Capture the cell that displays the provided text and extract its (X, Y) central coordinate. 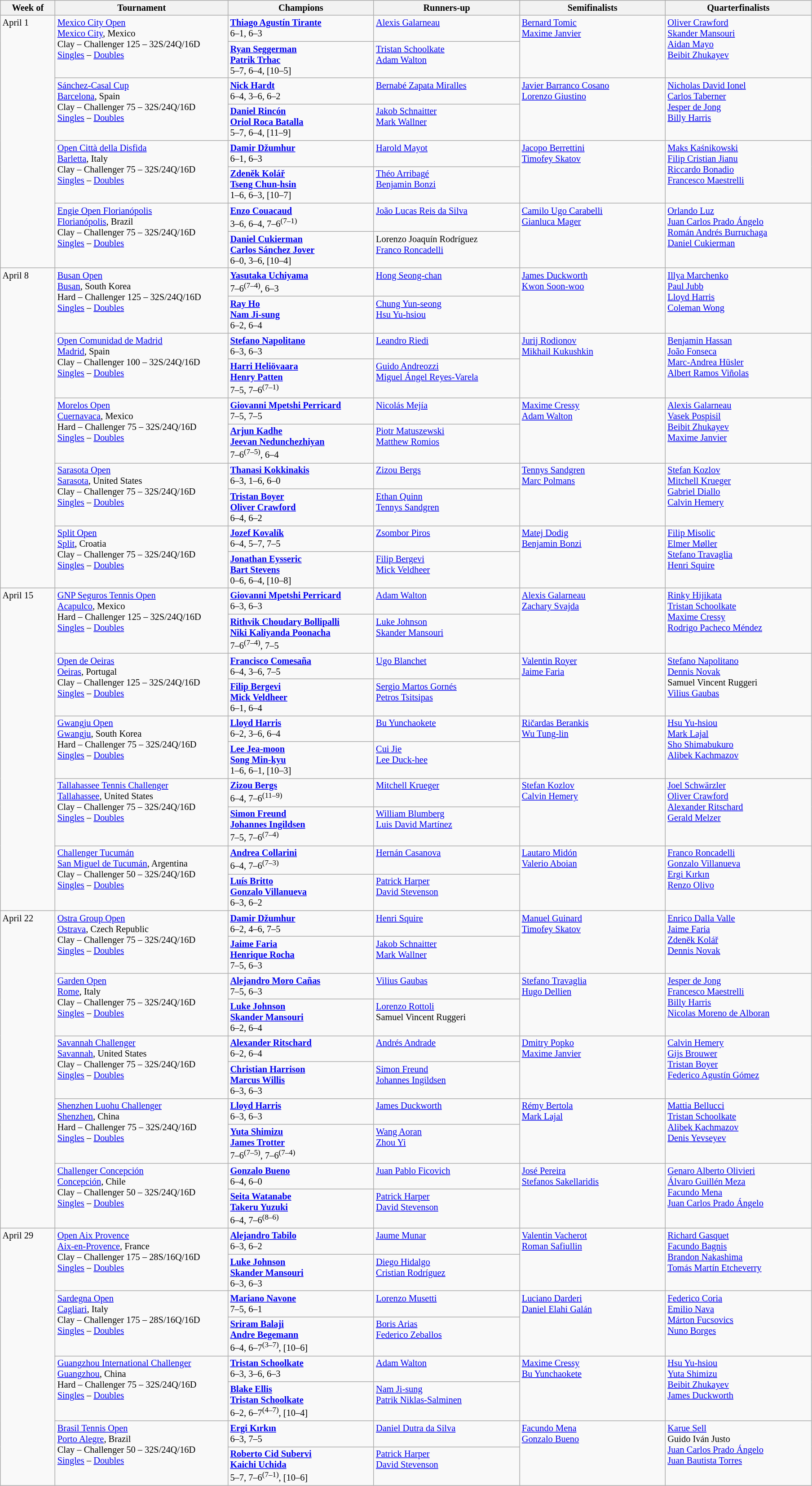
Busan OpenBusan, South Korea Hard – Challenger 125 – 32S/24Q/16DSingles – Doubles (142, 301)
Runners-up (446, 8)
Tournament (142, 8)
Chung Yun-seong Hsu Yu-hsiou (446, 315)
Luke Johnson Skander Mansouri6–3, 6–3 (301, 1273)
Théo Arribagé Benjamin Bonzi (446, 185)
Ostra Group OpenOstrava, Czech Republic Clay – Challenger 75 – 32S/24Q/16DSingles – Doubles (142, 942)
April 22 (28, 1069)
Open Aix ProvenceAix-en-Provence, France Clay – Challenger 175 – 28S/16Q/16DSingles – Doubles (142, 1260)
Alexis Galarneau (446, 28)
Facundo Mena Gonzalo Bueno (593, 1453)
Thiago Agustín Tirante6–1, 6–3 (301, 28)
Simon Freund Johannes Ingildsen (446, 1080)
Hong Seong-chan (446, 282)
Rémy Bertola Mark Lajal (593, 1131)
April 29 (28, 1357)
Stefano Travaglia Hugo Dellien (593, 1004)
João Lucas Reis da Silva (446, 217)
April 15 (28, 749)
Lautaro Midón Valerio Aboian (593, 878)
Champions (301, 8)
Damir Džumhur6–2, 4–6, 7–5 (301, 924)
Jonathan Eysseric Bart Stevens0–6, 6–4, [10–8] (301, 570)
Zdeněk Kolář Tseng Chun-hsin1–6, 6–3, [10–7] (301, 185)
Illya Marchenko Paul Jubb Lloyd Harris Coleman Wong (738, 301)
Alexis Galarneau Vasek Pospisil Beibit Zhukayev Maxime Janvier (738, 430)
April 8 (28, 428)
Nicholas David Ionel Carlos Taberner Jesper de Jong Billy Harris (738, 109)
Maks Kaśnikowski Filip Cristian Jianu Riccardo Bonadio Francesco Maestrelli (738, 172)
Andrea Collarini6–4, 7–6(7–3) (301, 860)
Tristan Schoolkate6–3, 3–6, 6–3 (301, 1369)
Enrico Dalla Valle Jaime Faria Zdeněk Kolář Dennis Novak (738, 942)
Sriram Balaji Andre Begemann6–4, 6–7(3–7), [10–6] (301, 1336)
Lloyd Harris6–2, 3–6, 6–4 (301, 729)
Leandro Riedi (446, 346)
Daniel Dutra da Silva (446, 1433)
Bu Yunchaokete (446, 729)
Luke Johnson Skander Mansouri6–2, 6–4 (301, 1017)
Stefano Napolitano Dennis Novak Samuel Vincent Ruggeri Vilius Gaubas (738, 685)
Bernabé Zapata Miralles (446, 91)
Stefano Napolitano6–3, 6–3 (301, 346)
April 1 (28, 142)
Wang Aoran Zhou Yi (446, 1144)
James Duckworth Kwon Soon-woo (593, 301)
Ryan Seggerman Patrik Trhac5–7, 6–4, [10–5] (301, 60)
Guido Andreozzi Miguel Ángel Reyes-Varela (446, 378)
Shenzhen Luohu ChallengerShenzhen, China Hard – Challenger 75 – 32S/24Q/16DSingles – Doubles (142, 1131)
Zizou Bergs (446, 476)
Orlando Luz Juan Carlos Prado Ángelo Román Andrés Burruchaga Daniel Cukierman (738, 235)
Alexander Ritschard6–2, 6–4 (301, 1048)
Split OpenSplit, Croatia Clay – Challenger 75 – 32S/24Q/16DSingles – Doubles (142, 557)
Valentin Royer Jaime Faria (593, 685)
Nicolás Mejía (446, 411)
Gwangju OpenGwangju, South Korea Hard – Challenger 75 – 32S/24Q/16DSingles – Doubles (142, 747)
Sergio Martos Gornés Petros Tsitsipas (446, 697)
Francisco Comesaña6–4, 3–6, 7–5 (301, 666)
Blake Ellis Tristan Schoolkate6–2, 6–7(4–7), [10–4] (301, 1401)
Mexico City OpenMexico City, Mexico Clay – Challenger 125 – 32S/24Q/16DSingles – Doubles (142, 47)
Juan Pablo Ficovich (446, 1176)
Luciano Darderi Daniel Elahi Galán (593, 1323)
Federico Coria Emilio Nava Márton Fucsovics Nuno Borges (738, 1323)
Filip Bergevi Mick Veldheer (446, 570)
Lorenzo Musetti (446, 1304)
Harri Heliövaara Henry Patten7–5, 7–6(7–1) (301, 378)
James Duckworth (446, 1111)
Nam Ji-sung Patrik Niklas-Salminen (446, 1401)
Daniel Rincón Oriol Roca Batalla5–7, 6–4, [11–9] (301, 122)
Lorenzo Rottoli Samuel Vincent Ruggeri (446, 1017)
Hernán Casanova (446, 860)
Brasil Tennis OpenPorto Alegre, Brazil Clay – Challenger 50 – 32S/24Q/16DSingles – Doubles (142, 1453)
Jesper de Jong Francesco Maestrelli Billy Harris Nicolas Moreno de Alboran (738, 1004)
Tristan Boyer Oliver Crawford6–4, 6–2 (301, 507)
Maxime Cressy Adam Walton (593, 430)
Jozef Kovalík6–4, 5–7, 7–5 (301, 539)
Challenger ConcepciónConcepción, Chile Clay – Challenger 50 – 32S/24Q/16DSingles – Doubles (142, 1196)
Franco Roncadelli Gonzalo Villanueva Ergi Kırkın Renzo Olivo (738, 878)
Tennys Sandgren Marc Polmans (593, 494)
Camilo Ugo Carabelli Gianluca Mager (593, 235)
Mariano Navone7–5, 6–1 (301, 1304)
Boris Arias Federico Zeballos (446, 1336)
Benjamin Hassan João Fonseca Marc-Andrea Hüsler Albert Ramos Viñolas (738, 366)
Alexis Galarneau Zachary Svajda (593, 621)
Jurij Rodionov Mikhail Kukushkin (593, 366)
Rinky Hijikata Tristan Schoolkate Maxime Cressy Rodrigo Pacheco Méndez (738, 621)
GNP Seguros Tennis OpenAcapulco, Mexico Hard – Challenger 125 – 32S/24Q/16DSingles – Doubles (142, 621)
Javier Barranco Cosano Lorenzo Giustino (593, 109)
Enzo Couacaud3–6, 6–4, 7–6(7–1) (301, 217)
Christian Harrison Marcus Willis6–3, 6–3 (301, 1080)
Gonzalo Bueno6–4, 6–0 (301, 1176)
Yasutaka Uchiyama7–6(7–4), 6–3 (301, 282)
Jaume Munar (446, 1241)
Lorenzo Joaquín Rodríguez Franco Roncadelli (446, 250)
Manuel Guinard Timofey Skatov (593, 942)
Genaro Alberto Olivieri Álvaro Guillén Meza Facundo Mena Juan Carlos Prado Ángelo (738, 1196)
Damir Džumhur6–1, 6–3 (301, 154)
Giovanni Mpetshi Perricard7–5, 7–5 (301, 411)
Karue Sell Guido Iván Justo Juan Carlos Prado Ángelo Juan Bautista Torres (738, 1453)
William Blumberg Luis David Martínez (446, 826)
Nick Hardt6–4, 3–6, 6–2 (301, 91)
Andrés Andrade (446, 1048)
Matej Dodig Benjamin Bonzi (593, 557)
Tallahassee Tennis ChallengerTallahassee, United States Clay – Challenger 75 – 32S/24Q/16DSingles – Doubles (142, 812)
Calvin Hemery Gijs Brouwer Tristan Boyer Federico Agustín Gómez (738, 1066)
Ugo Blanchet (446, 666)
Simon Freund Johannes Ingildsen7–5, 7–6(7–4) (301, 826)
Guangzhou International ChallengerGuangzhou, China Hard – Challenger 75 – 32S/24Q/16DSingles – Doubles (142, 1388)
Dmitry Popko Maxime Janvier (593, 1066)
Cui Jie Lee Duck-hee (446, 760)
Filip Misolic Elmer Møller Stefano Travaglia Henri Squire (738, 557)
Valentin Vacherot Roman Safiullin (593, 1260)
Jaime Faria Henrique Rocha7–5, 6–3 (301, 955)
Lee Jea-moon Song Min-kyu1–6, 6–1, [10–3] (301, 760)
Jacopo Berrettini Timofey Skatov (593, 172)
Seita Watanabe Takeru Yuzuki6–4, 7–6(8–6) (301, 1208)
Semifinalists (593, 8)
Arjun Kadhe Jeevan Nedunchezhiyan7–6(7–5), 6–4 (301, 443)
Savannah ChallengerSavannah, United States Clay – Challenger 75 – 32S/24Q/16DSingles – Doubles (142, 1066)
Engie Open FlorianópolisFlorianópolis, Brazil Clay – Challenger 75 – 32S/24Q/16DSingles – Doubles (142, 235)
Luís Britto Gonzalo Villanueva6–3, 6–2 (301, 892)
Thanasi Kokkinakis6–3, 1–6, 6–0 (301, 476)
Alejandro Moro Cañas7–5, 6–3 (301, 986)
Quarterfinalists (738, 8)
Lloyd Harris6–3, 6–3 (301, 1111)
Week of (28, 8)
Piotr Matuszewski Matthew Romios (446, 443)
Ričardas Berankis Wu Tung-lin (593, 747)
Stefan Kozlov Calvin Hemery (593, 812)
Joel Schwärzler Oliver Crawford Alexander Ritschard Gerald Melzer (738, 812)
Bernard Tomic Maxime Janvier (593, 47)
Vilius Gaubas (446, 986)
Daniel Cukierman Carlos Sánchez Jover6–0, 3–6, [10–4] (301, 250)
Maxime Cressy Bu Yunchaokete (593, 1388)
Mattia Bellucci Tristan Schoolkate Alibek Kachmazov Denis Yevseyev (738, 1131)
Sarasota OpenSarasota, United States Clay – Challenger 75 – 32S/24Q/16DSingles – Doubles (142, 494)
Henri Squire (446, 924)
Ethan Quinn Tennys Sandgren (446, 507)
Rithvik Choudary Bollipalli Niki Kaliyanda Poonacha7–6(7–4), 7–5 (301, 633)
Alejandro Tabilo6–3, 6–2 (301, 1241)
Stefan Kozlov Mitchell Krueger Gabriel Diallo Calvin Hemery (738, 494)
Tristan Schoolkate Adam Walton (446, 60)
Oliver Crawford Skander Mansouri Aidan Mayo Beibit Zhukayev (738, 47)
Yuta Shimizu James Trotter7–6(7–5), 7–6(7–4) (301, 1144)
Richard Gasquet Facundo Bagnis Brandon Nakashima Tomás Martín Etcheverry (738, 1260)
José Pereira Stefanos Sakellaridis (593, 1196)
Zsombor Piros (446, 539)
Luke Johnson Skander Mansouri (446, 633)
Sánchez-Casal CupBarcelona, Spain Clay – Challenger 75 – 32S/24Q/16DSingles – Doubles (142, 109)
Roberto Cid Subervi Kaichi Uchida5–7, 7–6(7–1), [10–6] (301, 1466)
Filip Bergevi Mick Veldheer6–1, 6–4 (301, 697)
Open Città della DisfidaBarletta, Italy Clay – Challenger 75 – 32S/24Q/16DSingles – Doubles (142, 172)
Hsu Yu-hsiou Mark Lajal Sho Shimabukuro Alibek Kachmazov (738, 747)
Diego Hidalgo Cristian Rodríguez (446, 1273)
Zizou Bergs6–4, 7–6(11–9) (301, 792)
Ergi Kırkın6–3, 7–5 (301, 1433)
Morelos OpenCuernavaca, Mexico Hard – Challenger 75 – 32S/24Q/16DSingles – Doubles (142, 430)
Harold Mayot (446, 154)
Open Comunidad de MadridMadrid, Spain Clay – Challenger 100 – 32S/24Q/16DSingles – Doubles (142, 366)
Ray Ho Nam Ji-sung6–2, 6–4 (301, 315)
Mitchell Krueger (446, 792)
Challenger TucumánSan Miguel de Tucumán, Argentina Clay – Challenger 50 – 32S/24Q/16DSingles – Doubles (142, 878)
Garden OpenRome, Italy Clay – Challenger 75 – 32S/24Q/16DSingles – Doubles (142, 1004)
Open de OeirasOeiras, Portugal Clay – Challenger 125 – 32S/24Q/16DSingles – Doubles (142, 685)
Hsu Yu-hsiou Yuta Shimizu Beibit Zhukayev James Duckworth (738, 1388)
Sardegna OpenCagliari, Italy Clay – Challenger 175 – 28S/16Q/16DSingles – Doubles (142, 1323)
Giovanni Mpetshi Perricard6–3, 6–3 (301, 601)
